Return the (X, Y) coordinate for the center point of the cell that contains the specified text.  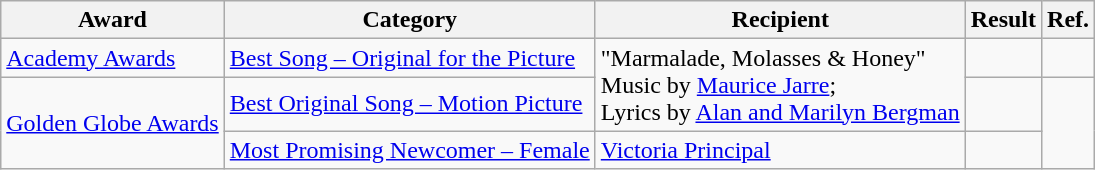
Victoria Principal (780, 150)
Academy Awards (113, 58)
"Marmalade, Molasses & Honey" Music by Maurice Jarre; Lyrics by Alan and Marilyn Bergman (780, 85)
Recipient (780, 20)
Category (410, 20)
Best Original Song – Motion Picture (410, 104)
Most Promising Newcomer – Female (410, 150)
Best Song – Original for the Picture (410, 58)
Award (113, 20)
Ref. (1068, 20)
Golden Globe Awards (113, 123)
Result (1003, 20)
